Determine the [x, y] coordinate at the center of the cell enclosing the given text.  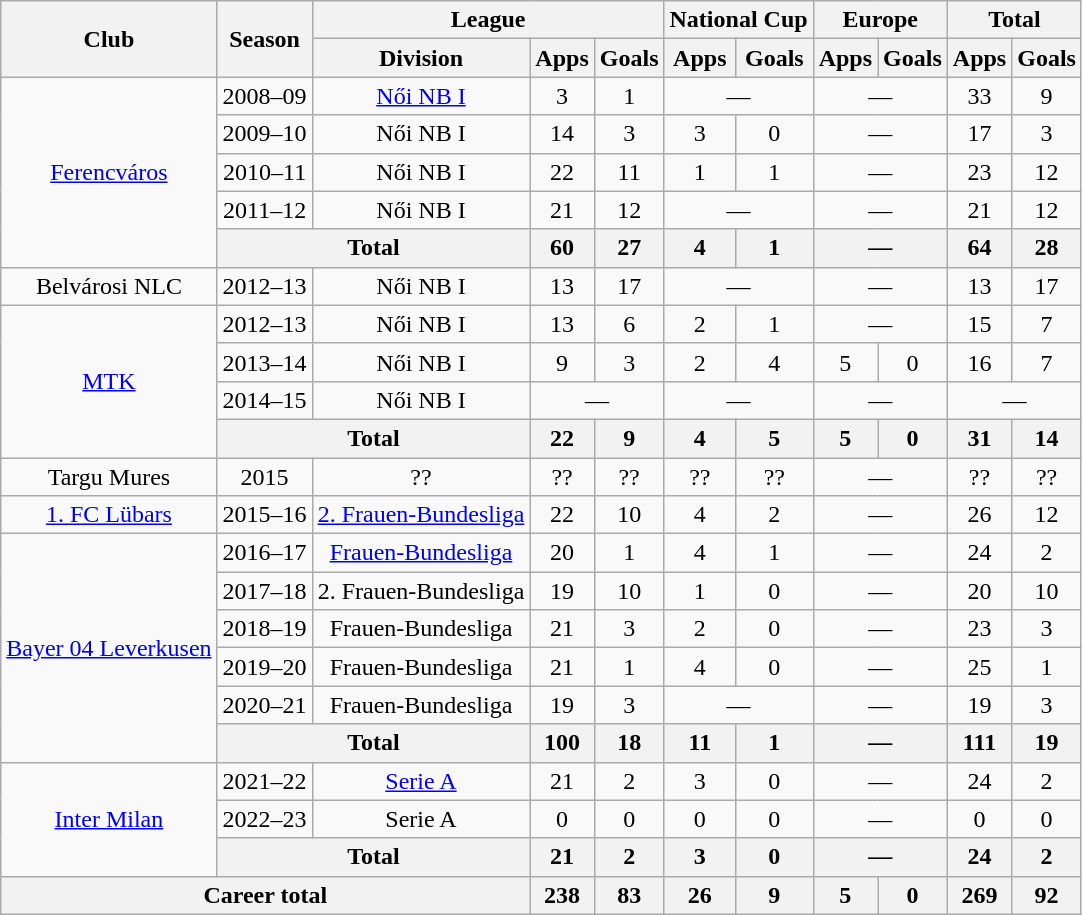
1. FC Lübars [109, 515]
64 [979, 248]
83 [629, 895]
National Cup [738, 20]
Europe [880, 20]
2013–14 [264, 362]
2016–17 [264, 553]
100 [562, 743]
28 [1047, 248]
2017–18 [264, 591]
2009–10 [264, 134]
92 [1047, 895]
Career total [266, 895]
2020–21 [264, 705]
Targu Mures [109, 477]
6 [629, 324]
2008–09 [264, 96]
2018–19 [264, 629]
Season [264, 39]
269 [979, 895]
25 [979, 667]
2014–15 [264, 400]
Bayer 04 Leverkusen [109, 648]
2021–22 [264, 781]
15 [979, 324]
18 [629, 743]
60 [562, 248]
2010–11 [264, 172]
2011–12 [264, 210]
16 [979, 362]
27 [629, 248]
2019–20 [264, 667]
111 [979, 743]
Club [109, 39]
League [488, 20]
238 [562, 895]
33 [979, 96]
Ferencváros [109, 172]
Belvárosi NLC [109, 286]
2015–16 [264, 515]
2015 [264, 477]
31 [979, 438]
Inter Milan [109, 819]
MTK [109, 381]
Division [421, 58]
2022–23 [264, 819]
